Locate the cell with the specified text and output its (X, Y) center coordinate. 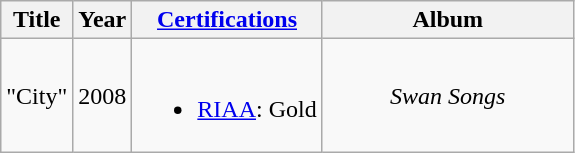
Certifications (227, 20)
RIAA: Gold (227, 96)
2008 (102, 96)
Year (102, 20)
Title (37, 20)
Swan Songs (448, 96)
"City" (37, 96)
Album (448, 20)
